Extract the (X, Y) coordinate from the center of the cell holding the provided text.  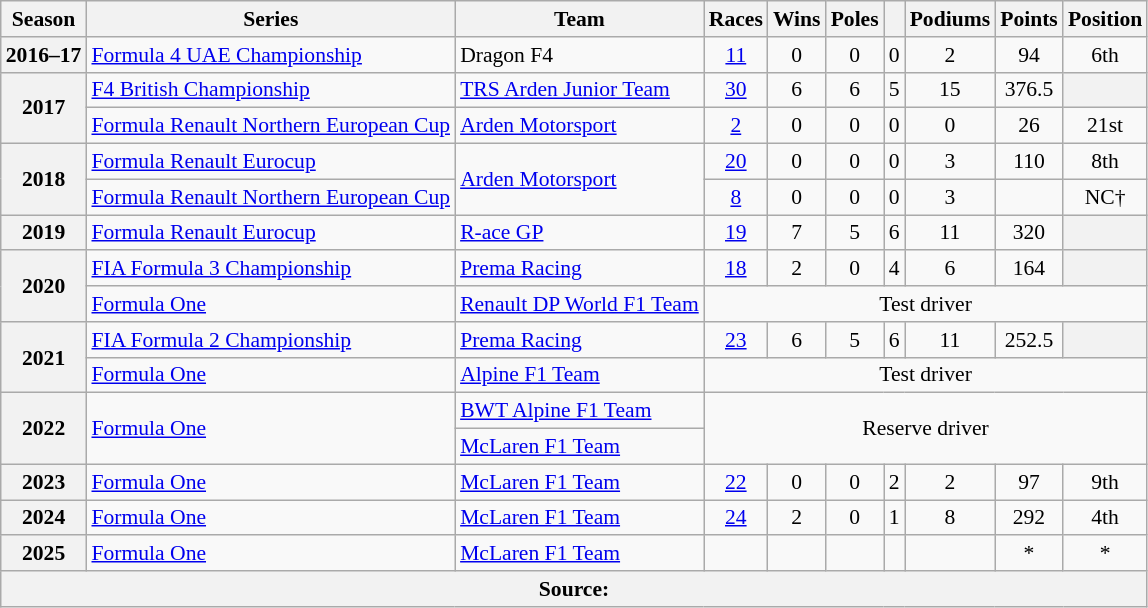
Position (1105, 19)
Season (44, 19)
376.5 (1029, 90)
Poles (855, 19)
Renault DP World F1 Team (580, 304)
2023 (44, 482)
Series (270, 19)
2021 (44, 358)
Team (580, 19)
2025 (44, 554)
Reserve driver (926, 428)
24 (736, 518)
Formula 4 UAE Championship (270, 55)
9th (1105, 482)
20 (736, 162)
FIA Formula 2 Championship (270, 340)
21st (1105, 126)
7 (797, 233)
Wins (797, 19)
2017 (44, 108)
Alpine F1 Team (580, 375)
FIA Formula 3 Championship (270, 269)
97 (1029, 482)
2020 (44, 286)
252.5 (1029, 340)
30 (736, 90)
2024 (44, 518)
4 (894, 269)
23 (736, 340)
1 (894, 518)
110 (1029, 162)
2018 (44, 180)
Source: (574, 589)
4th (1105, 518)
22 (736, 482)
18 (736, 269)
BWT Alpine F1 Team (580, 411)
Races (736, 19)
320 (1029, 233)
19 (736, 233)
F4 British Championship (270, 90)
164 (1029, 269)
NC† (1105, 197)
2016–17 (44, 55)
Podiums (950, 19)
TRS Arden Junior Team (580, 90)
94 (1029, 55)
R-ace GP (580, 233)
Points (1029, 19)
8th (1105, 162)
Dragon F4 (580, 55)
292 (1029, 518)
26 (1029, 126)
15 (950, 90)
2019 (44, 233)
2022 (44, 428)
6th (1105, 55)
